Search for the cell housing the specified text and yield its [x, y] center coordinate. 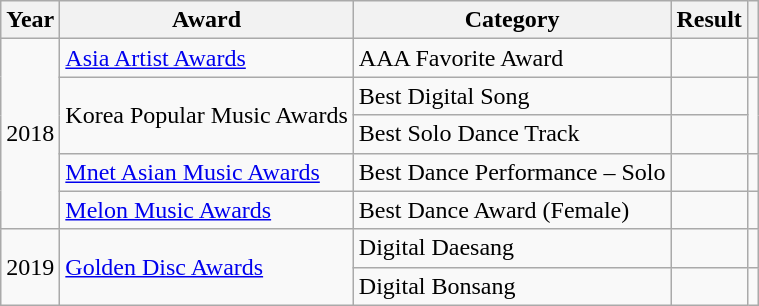
2019 [30, 267]
2018 [30, 134]
Golden Disc Awards [206, 267]
Digital Bonsang [512, 286]
Digital Daesang [512, 248]
Melon Music Awards [206, 210]
Result [709, 20]
Year [30, 20]
Award [206, 20]
Best Solo Dance Track [512, 134]
Mnet Asian Music Awards [206, 172]
AAA Favorite Award [512, 58]
Korea Popular Music Awards [206, 115]
Best Digital Song [512, 96]
Category [512, 20]
Best Dance Performance – Solo [512, 172]
Best Dance Award (Female) [512, 210]
Asia Artist Awards [206, 58]
